Return [x, y] of the center of cell containing provided text 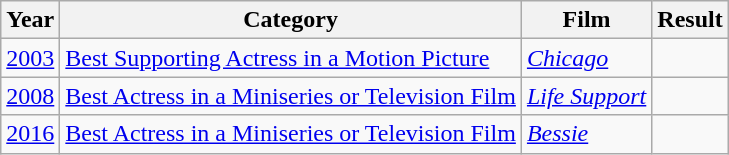
2008 [30, 96]
Best Supporting Actress in a Motion Picture [291, 58]
Category [291, 20]
Bessie [586, 134]
2016 [30, 134]
Year [30, 20]
Result [690, 20]
Film [586, 20]
2003 [30, 58]
Chicago [586, 58]
Life Support [586, 96]
